For the text-containing cell, return its midpoint in [x, y] coordinate format. 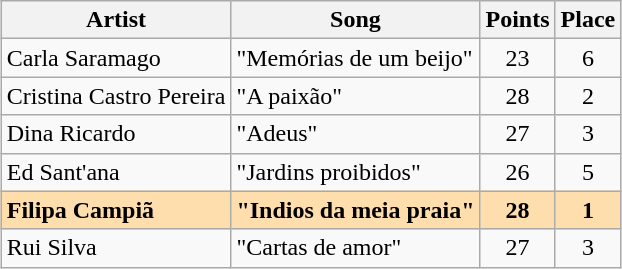
"Jardins proibidos" [356, 172]
"A paixão" [356, 96]
Place [588, 20]
Ed Sant'ana [116, 172]
23 [518, 58]
5 [588, 172]
Points [518, 20]
2 [588, 96]
26 [518, 172]
1 [588, 210]
Filipa Campiã [116, 210]
"Memórias de um beijo" [356, 58]
Carla Saramago [116, 58]
"Adeus" [356, 134]
Rui Silva [116, 248]
6 [588, 58]
Artist [116, 20]
Song [356, 20]
"Cartas de amor" [356, 248]
Dina Ricardo [116, 134]
"Indios da meia praia" [356, 210]
Cristina Castro Pereira [116, 96]
